Scan for the cell matching the given text and deliver its (x, y) coordinate at center. 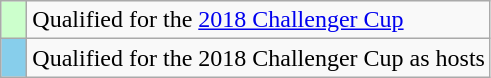
Qualified for the 2018 Challenger Cup as hosts (259, 58)
Qualified for the 2018 Challenger Cup (259, 20)
